Locate the cell with the specified text and output its [x, y] center coordinate. 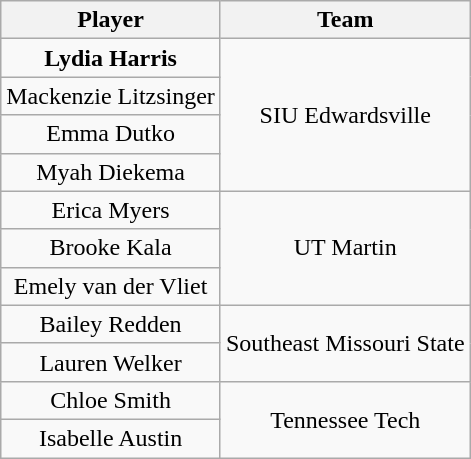
Team [345, 20]
Lydia Harris [111, 58]
Isabelle Austin [111, 438]
Chloe Smith [111, 400]
Mackenzie Litzsinger [111, 96]
Lauren Welker [111, 362]
Bailey Redden [111, 324]
Myah Diekema [111, 172]
Emely van der Vliet [111, 286]
SIU Edwardsville [345, 115]
Southeast Missouri State [345, 343]
Erica Myers [111, 210]
Brooke Kala [111, 248]
Player [111, 20]
UT Martin [345, 248]
Emma Dutko [111, 134]
Tennessee Tech [345, 419]
